Locate the cell with the specified text and output its [X, Y] center coordinate. 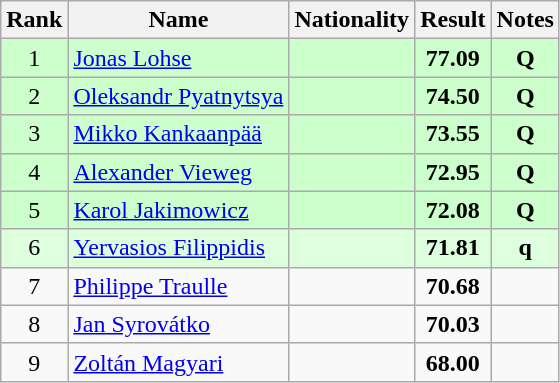
68.00 [453, 362]
71.81 [453, 248]
77.09 [453, 58]
70.03 [453, 324]
Mikko Kankaanpää [178, 134]
Result [453, 20]
8 [34, 324]
73.55 [453, 134]
Philippe Traulle [178, 286]
1 [34, 58]
Rank [34, 20]
70.68 [453, 286]
Alexander Vieweg [178, 172]
7 [34, 286]
72.95 [453, 172]
Oleksandr Pyatnytsya [178, 96]
Jan Syrovátko [178, 324]
Jonas Lohse [178, 58]
74.50 [453, 96]
3 [34, 134]
Karol Jakimowicz [178, 210]
q [525, 248]
9 [34, 362]
5 [34, 210]
Zoltán Magyari [178, 362]
72.08 [453, 210]
4 [34, 172]
Nationality [352, 20]
Notes [525, 20]
2 [34, 96]
Name [178, 20]
6 [34, 248]
Yervasios Filippidis [178, 248]
